Locate the cell with the specified text and output its [X, Y] center coordinate. 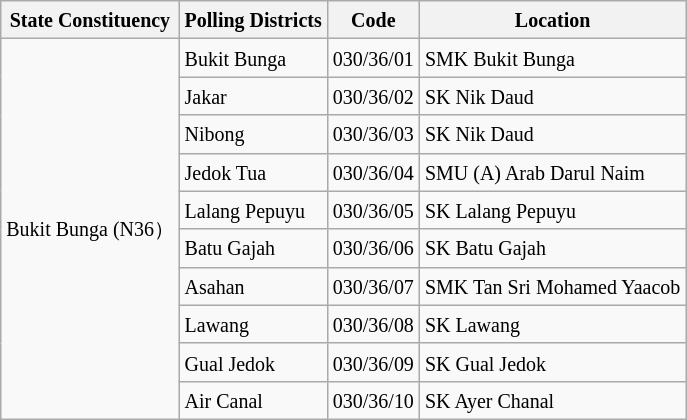
030/36/05 [373, 210]
SK Lawang [552, 324]
Batu Gajah [253, 248]
Polling Districts [253, 20]
Lalang Pepuyu [253, 210]
030/36/06 [373, 248]
030/36/02 [373, 96]
030/36/03 [373, 134]
Bukit Bunga [253, 58]
030/36/08 [373, 324]
030/36/07 [373, 286]
SK Lalang Pepuyu [552, 210]
Nibong [253, 134]
Bukit Bunga (N36） [90, 230]
SK Ayer Chanal [552, 400]
030/36/10 [373, 400]
030/36/04 [373, 172]
SK Gual Jedok [552, 362]
SMU (A) Arab Darul Naim [552, 172]
Gual Jedok [253, 362]
Asahan [253, 286]
030/36/09 [373, 362]
SMK Tan Sri Mohamed Yaacob [552, 286]
Code [373, 20]
SMK Bukit Bunga [552, 58]
State Constituency [90, 20]
SK Batu Gajah [552, 248]
Location [552, 20]
Lawang [253, 324]
030/36/01 [373, 58]
Jedok Tua [253, 172]
Jakar [253, 96]
Air Canal [253, 400]
